Return (x, y) of the center of cell containing provided text 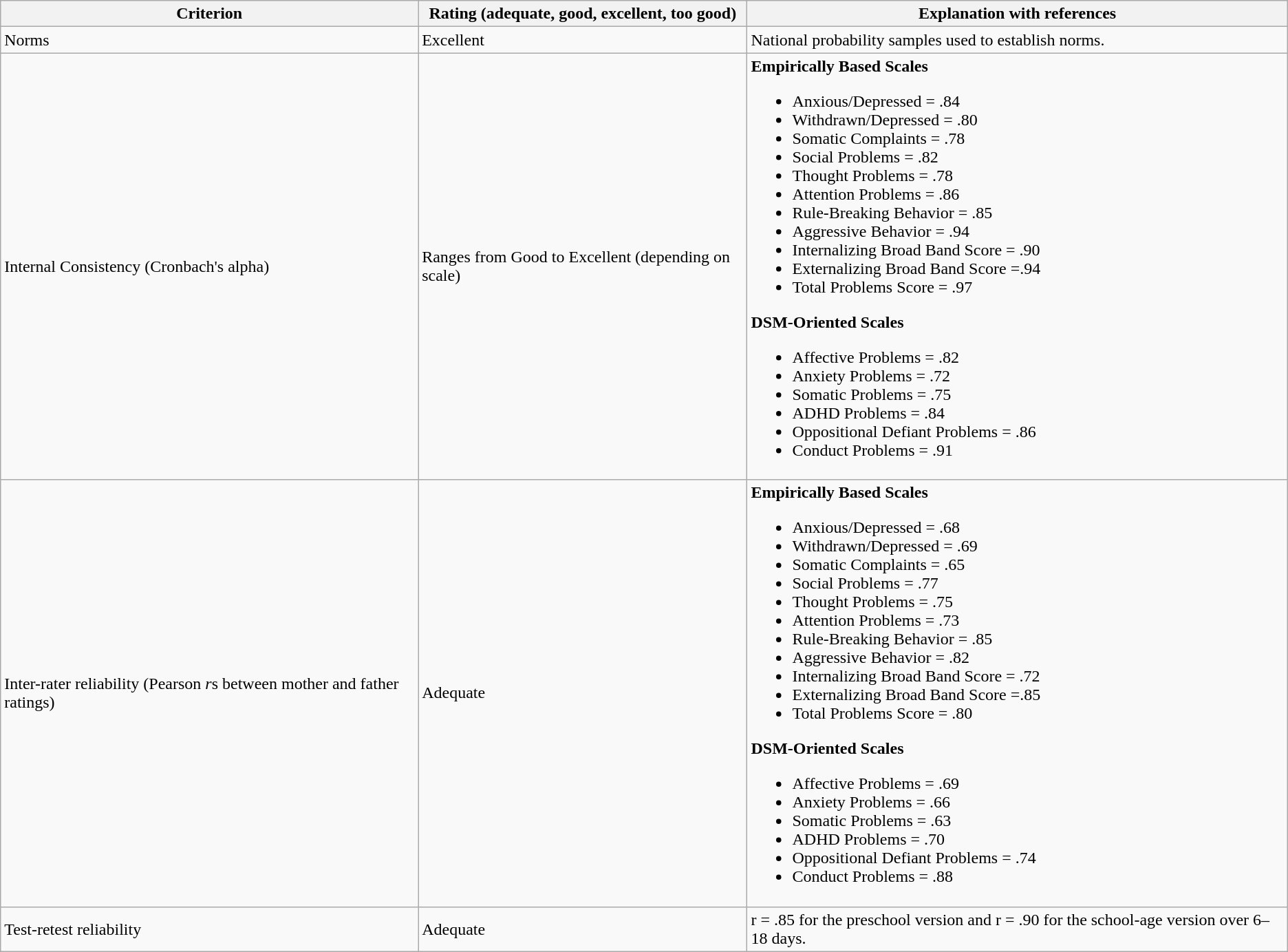
r = .85 for the preschool version and r = .90 for the school-age version over 6–18 days. (1017, 929)
Internal Consistency (Cronbach's alpha) (209, 266)
Ranges from Good to Excellent (depending on scale) (583, 266)
National probability samples used to establish norms. (1017, 40)
Explanation with references (1017, 14)
Inter-rater reliability (Pearson rs between mother and father ratings) (209, 693)
Criterion (209, 14)
Norms (209, 40)
Test-retest reliability (209, 929)
Rating (adequate, good, excellent, too good) (583, 14)
Excellent (583, 40)
